For the text-containing cell, return its midpoint in (x, y) coordinate format. 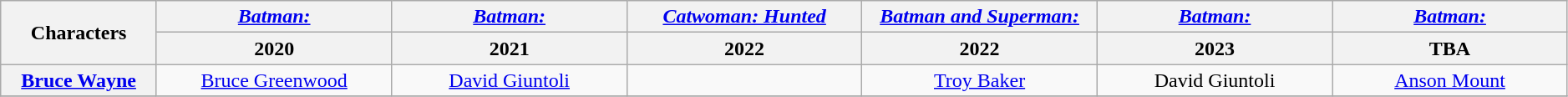
2020 (274, 48)
2023 (1215, 48)
TBA (1450, 48)
Troy Baker (979, 80)
Characters (79, 33)
Catwoman: Hunted (743, 17)
Batman and Superman: (979, 17)
2021 (510, 48)
Bruce Greenwood (274, 80)
Bruce Wayne (79, 80)
Anson Mount (1450, 80)
